Provide the (x, y) coordinate of the cell's center where the given text is located.  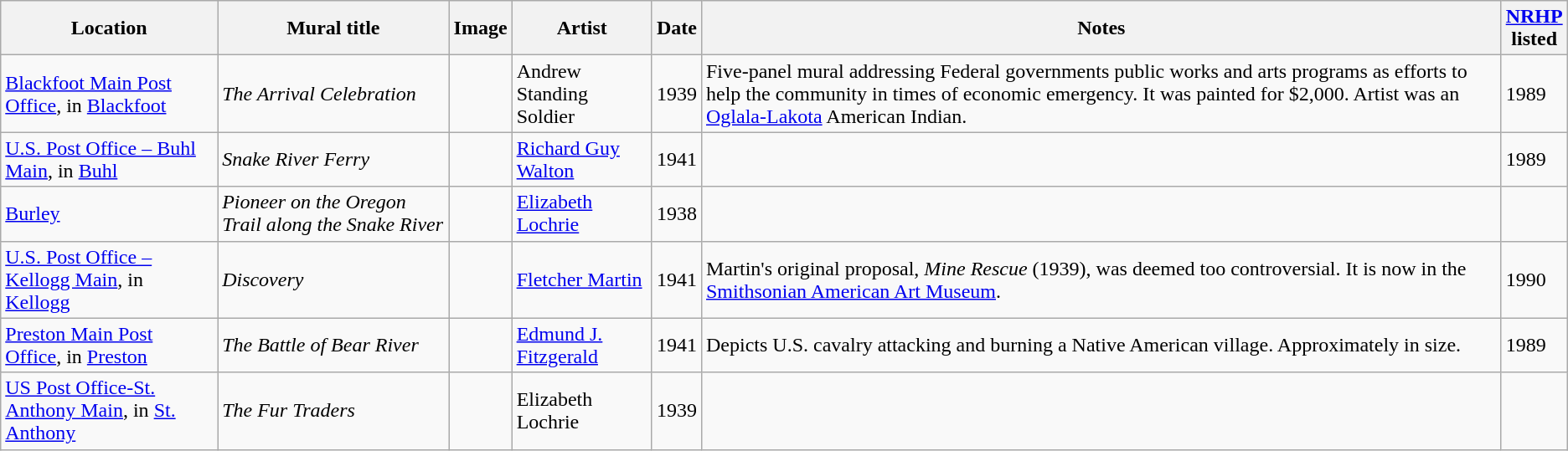
Andrew Standing Soldier (581, 94)
Artist (581, 28)
Discovery (333, 279)
1938 (677, 214)
U.S. Post Office – Buhl Main, in Buhl (109, 159)
Date (677, 28)
US Post Office-St. Anthony Main, in St. Anthony (109, 411)
The Battle of Bear River (333, 345)
Notes (1101, 28)
Depicts U.S. cavalry attacking and burning a Native American village. Approximately in size. (1101, 345)
NRHPlisted (1534, 28)
Snake River Ferry (333, 159)
Image (481, 28)
The Arrival Celebration (333, 94)
1990 (1534, 279)
Blackfoot Main Post Office, in Blackfoot (109, 94)
U.S. Post Office – Kellogg Main, in Kellogg (109, 279)
Fletcher Martin (581, 279)
Mural title (333, 28)
Edmund J. Fitzgerald (581, 345)
Location (109, 28)
Pioneer on the Oregon Trail along the Snake River (333, 214)
Burley (109, 214)
Preston Main Post Office, in Preston (109, 345)
Richard Guy Walton (581, 159)
Martin's original proposal, Mine Rescue (1939), was deemed too controversial. It is now in the Smithsonian American Art Museum. (1101, 279)
The Fur Traders (333, 411)
